Extract the (x, y) coordinate from the center of the cell holding the provided text.  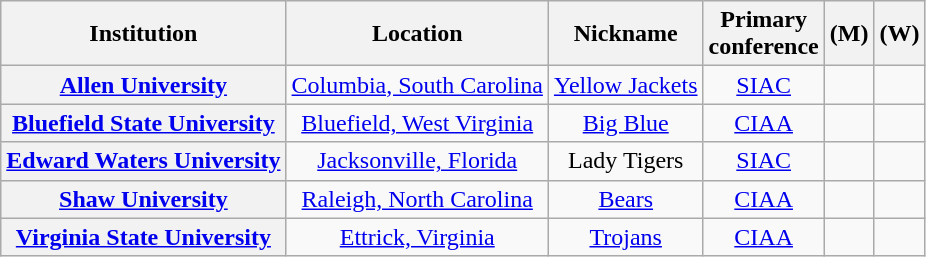
Institution (144, 34)
Bluefield, West Virginia (417, 123)
Bluefield State University (144, 123)
Edward Waters University (144, 161)
Yellow Jackets (626, 85)
Allen University (144, 85)
Primaryconference (764, 34)
(W) (900, 34)
Nickname (626, 34)
Big Blue (626, 123)
Shaw University (144, 199)
(M) (849, 34)
Raleigh, North Carolina (417, 199)
Virginia State University (144, 237)
Jacksonville, Florida (417, 161)
Bears (626, 199)
Lady Tigers (626, 161)
Trojans (626, 237)
Ettrick, Virginia (417, 237)
Location (417, 34)
Columbia, South Carolina (417, 85)
